Detect which cell encompasses the target text, then output its [X, Y] center coordinate. 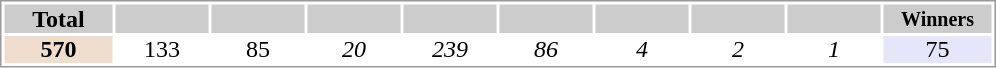
2 [738, 50]
570 [58, 50]
Total [58, 18]
Winners [938, 18]
75 [938, 50]
20 [354, 50]
239 [450, 50]
133 [162, 50]
1 [834, 50]
4 [642, 50]
85 [258, 50]
86 [546, 50]
